Provide the (x, y) coordinate of the cell's center where the given text is located.  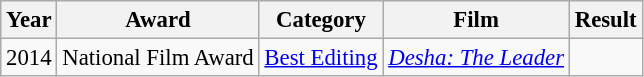
Category (321, 20)
Year (29, 20)
Best Editing (321, 58)
Film (476, 20)
National Film Award (158, 58)
2014 (29, 58)
Result (606, 20)
Award (158, 20)
Desha: The Leader (476, 58)
